Scan for the cell matching the given text and deliver its (X, Y) coordinate at center. 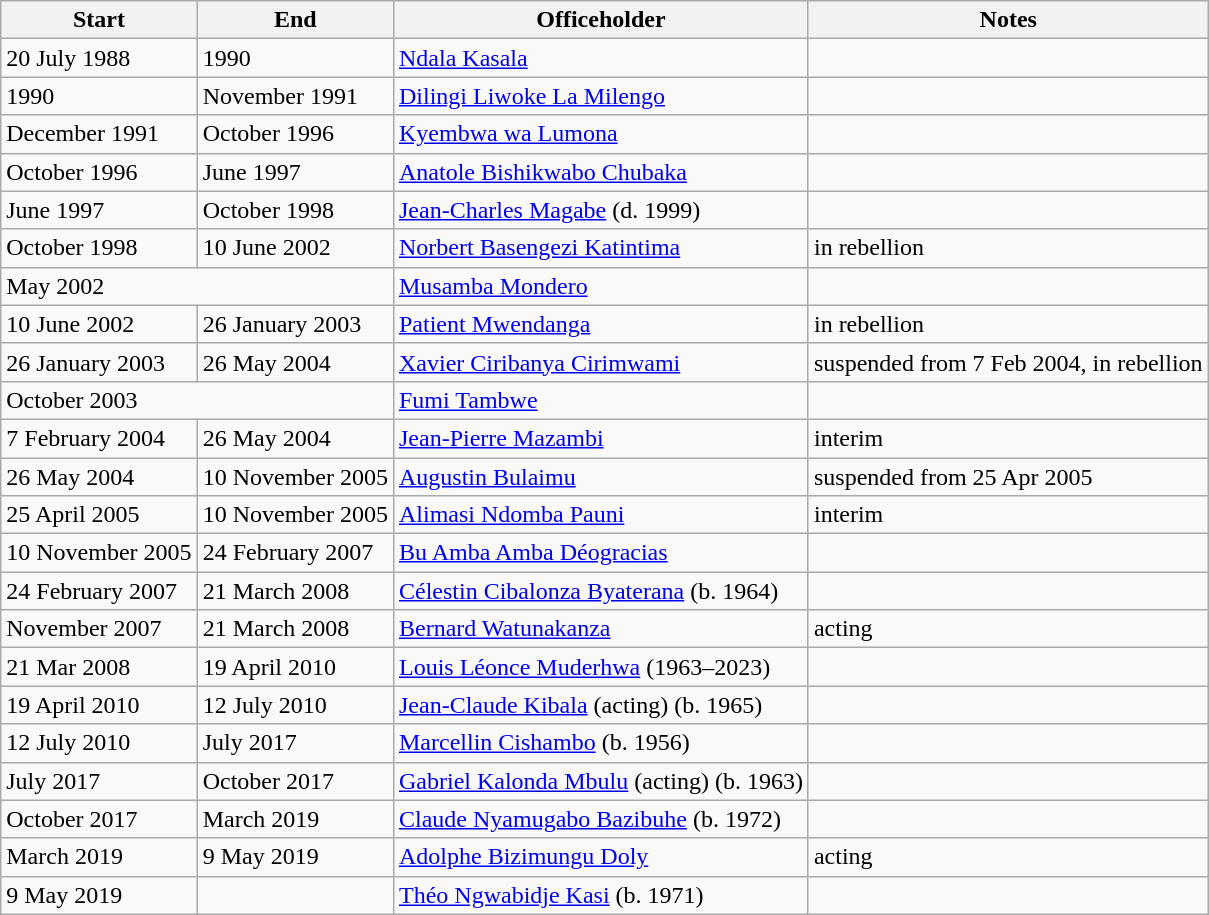
Xavier Ciribanya Cirimwami (600, 362)
Anatole Bishikwabo Chubaka (600, 172)
Start (99, 20)
Dilingi Liwoke La Milengo (600, 96)
Bu Amba Amba Déogracias (600, 553)
Kyembwa wa Lumona (600, 134)
Adolphe Bizimungu Doly (600, 857)
November 2007 (99, 629)
Ndala Kasala (600, 58)
October 2003 (198, 400)
Norbert Basengezi Katintima (600, 248)
Claude Nyamugabo Bazibuhe (b. 1972) (600, 819)
Bernard Watunakanza (600, 629)
Augustin Bulaimu (600, 477)
Notes (1008, 20)
21 Mar 2008 (99, 667)
Jean-Pierre Mazambi (600, 438)
7 February 2004 (99, 438)
Jean-Claude Kibala (acting) (b. 1965) (600, 705)
Patient Mwendanga (600, 324)
20 July 1988 (99, 58)
Louis Léonce Muderhwa (1963–2023) (600, 667)
25 April 2005 (99, 515)
Jean-Charles Magabe (d. 1999) (600, 210)
May 2002 (198, 286)
Alimasi Ndomba Pauni (600, 515)
December 1991 (99, 134)
Théo Ngwabidje Kasi (b. 1971) (600, 895)
Marcellin Cishambo (b. 1956) (600, 743)
End (295, 20)
Officeholder (600, 20)
suspended from 25 Apr 2005 (1008, 477)
Gabriel Kalonda Mbulu (acting) (b. 1963) (600, 781)
Célestin Cibalonza Byaterana (b. 1964) (600, 591)
Musamba Mondero (600, 286)
November 1991 (295, 96)
Fumi Tambwe (600, 400)
suspended from 7 Feb 2004, in rebellion (1008, 362)
